From the cell containing the given text, extract its center point as (X, Y) coordinate. 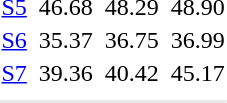
36.99 (198, 40)
S7 (14, 73)
40.42 (132, 73)
S6 (14, 40)
39.36 (66, 73)
36.75 (132, 40)
35.37 (66, 40)
45.17 (198, 73)
